Scan for the cell matching the given text and deliver its (X, Y) coordinate at center. 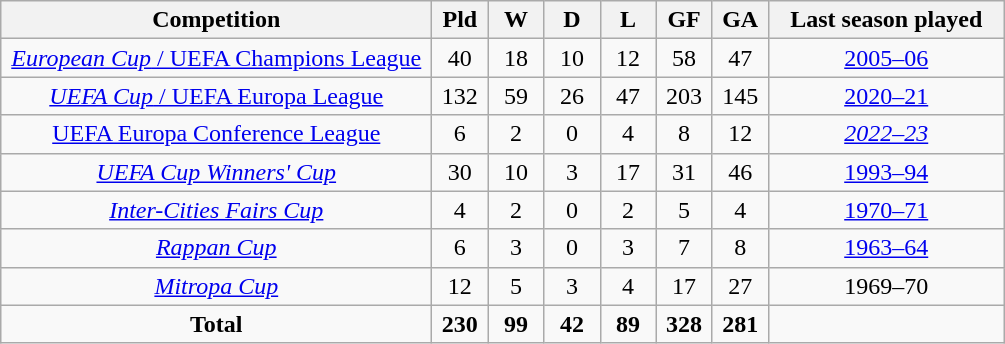
GA (740, 20)
7 (684, 248)
Inter-Cities Fairs Cup (216, 210)
145 (740, 96)
UEFA Cup Winners' Cup (216, 172)
230 (460, 324)
132 (460, 96)
L (628, 20)
European Cup / UEFA Champions League (216, 58)
2020–21 (886, 96)
W (516, 20)
30 (460, 172)
40 (460, 58)
GF (684, 20)
2005–06 (886, 58)
18 (516, 58)
46 (740, 172)
Mitropa Cup (216, 286)
58 (684, 58)
UEFA Europa Conference League (216, 134)
27 (740, 286)
281 (740, 324)
99 (516, 324)
2022–23 (886, 134)
328 (684, 324)
Competition (216, 20)
1969–70 (886, 286)
UEFA Cup / UEFA Europa League (216, 96)
203 (684, 96)
26 (572, 96)
1963–64 (886, 248)
1970–71 (886, 210)
1993–94 (886, 172)
Pld (460, 20)
59 (516, 96)
Total (216, 324)
Rappan Cup (216, 248)
Last season played (886, 20)
D (572, 20)
42 (572, 324)
31 (684, 172)
89 (628, 324)
